Scan for the cell matching the given text and deliver its (x, y) coordinate at center. 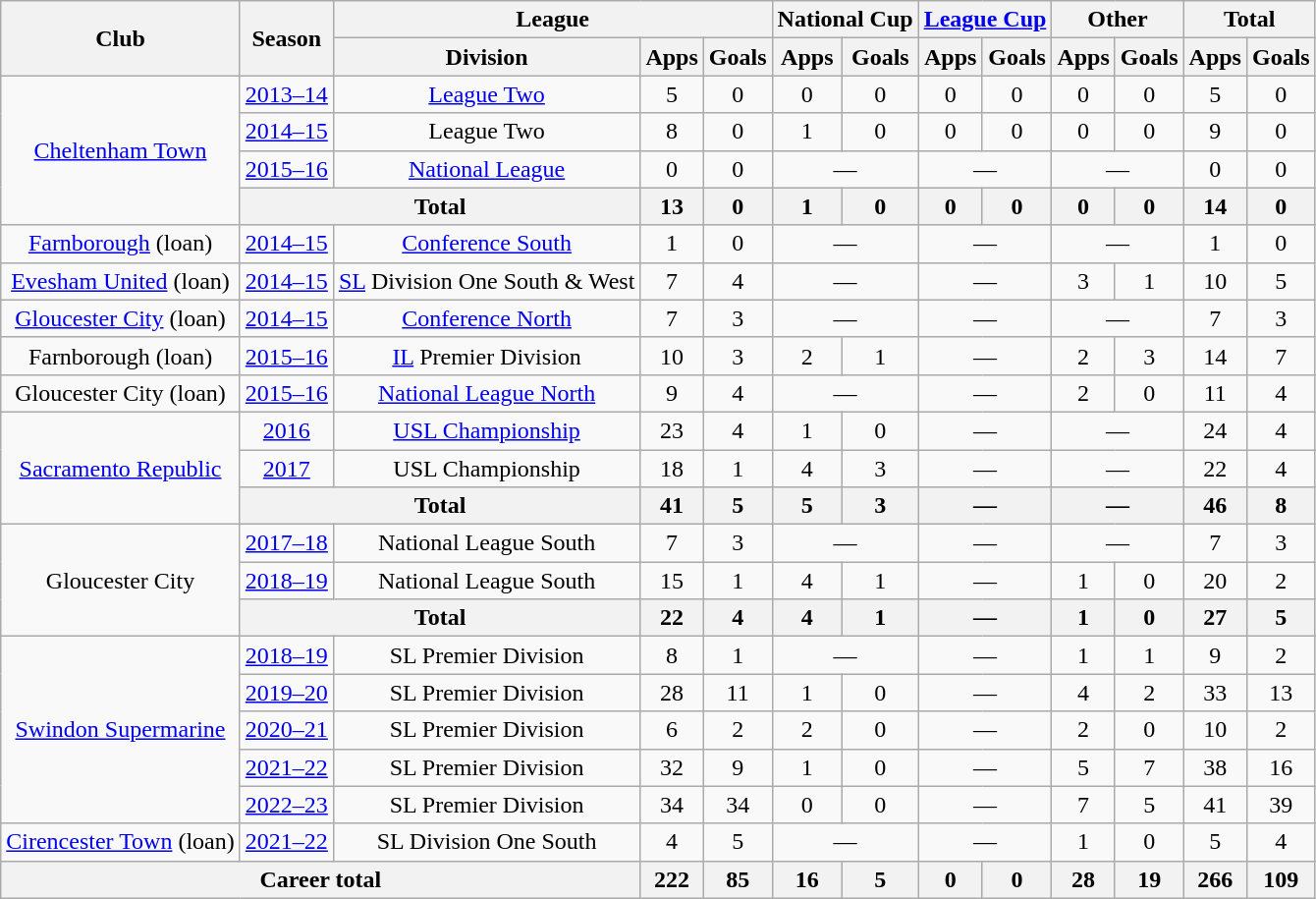
Division (486, 57)
National League (486, 169)
85 (738, 879)
2016 (287, 430)
Club (121, 38)
32 (672, 767)
20 (1215, 581)
6 (672, 730)
222 (672, 879)
Conference North (486, 318)
National League North (486, 393)
15 (672, 581)
Evesham United (loan) (121, 281)
Sacramento Republic (121, 468)
2022–23 (287, 805)
Season (287, 38)
Conference South (486, 244)
Swindon Supermarine (121, 730)
Other (1118, 20)
38 (1215, 767)
266 (1215, 879)
2017–18 (287, 543)
23 (672, 430)
SL Division One South & West (486, 281)
24 (1215, 430)
46 (1215, 506)
19 (1149, 879)
39 (1281, 805)
Cheltenham Town (121, 150)
Gloucester City (121, 581)
2020–21 (287, 730)
League (552, 20)
SL Division One South (486, 842)
27 (1215, 618)
IL Premier Division (486, 356)
109 (1281, 879)
33 (1215, 693)
National Cup (845, 20)
Career total (320, 879)
2019–20 (287, 693)
2013–14 (287, 94)
League Cup (985, 20)
18 (672, 469)
Cirencester Town (loan) (121, 842)
2017 (287, 469)
